Identify which cell holds the provided text, then report its (X, Y) central coordinate. 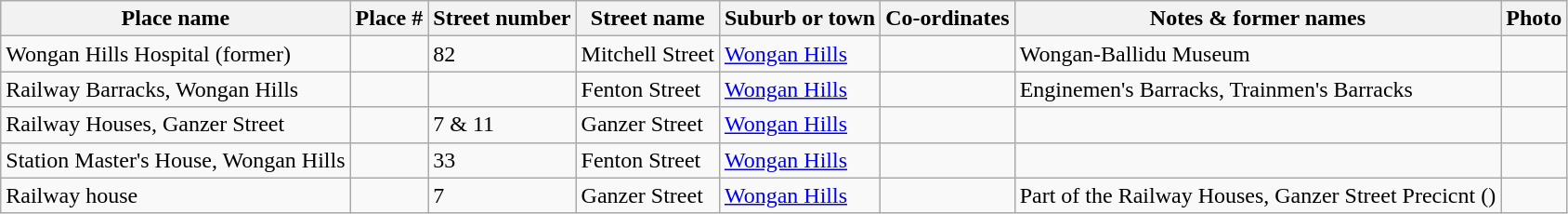
Street name (647, 19)
Place name (176, 19)
Wongan-Ballidu Museum (1258, 54)
Wongan Hills Hospital (former) (176, 54)
Mitchell Street (647, 54)
7 & 11 (502, 125)
7 (502, 195)
Co-ordinates (947, 19)
Street number (502, 19)
Part of the Railway Houses, Ganzer Street Precicnt () (1258, 195)
Railway Houses, Ganzer Street (176, 125)
Station Master's House, Wongan Hills (176, 160)
33 (502, 160)
Photo (1535, 19)
Place # (389, 19)
Suburb or town (799, 19)
Enginemen's Barracks, Trainmen's Barracks (1258, 89)
Railway house (176, 195)
Notes & former names (1258, 19)
82 (502, 54)
Railway Barracks, Wongan Hills (176, 89)
